Extract the (x, y) coordinate from the center of the cell holding the provided text.  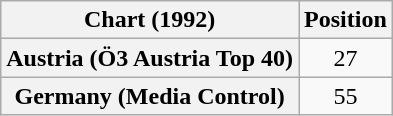
55 (346, 96)
Chart (1992) (150, 20)
27 (346, 58)
Austria (Ö3 Austria Top 40) (150, 58)
Germany (Media Control) (150, 96)
Position (346, 20)
